Determine the (X, Y) coordinate at the center of the cell enclosing the given text.  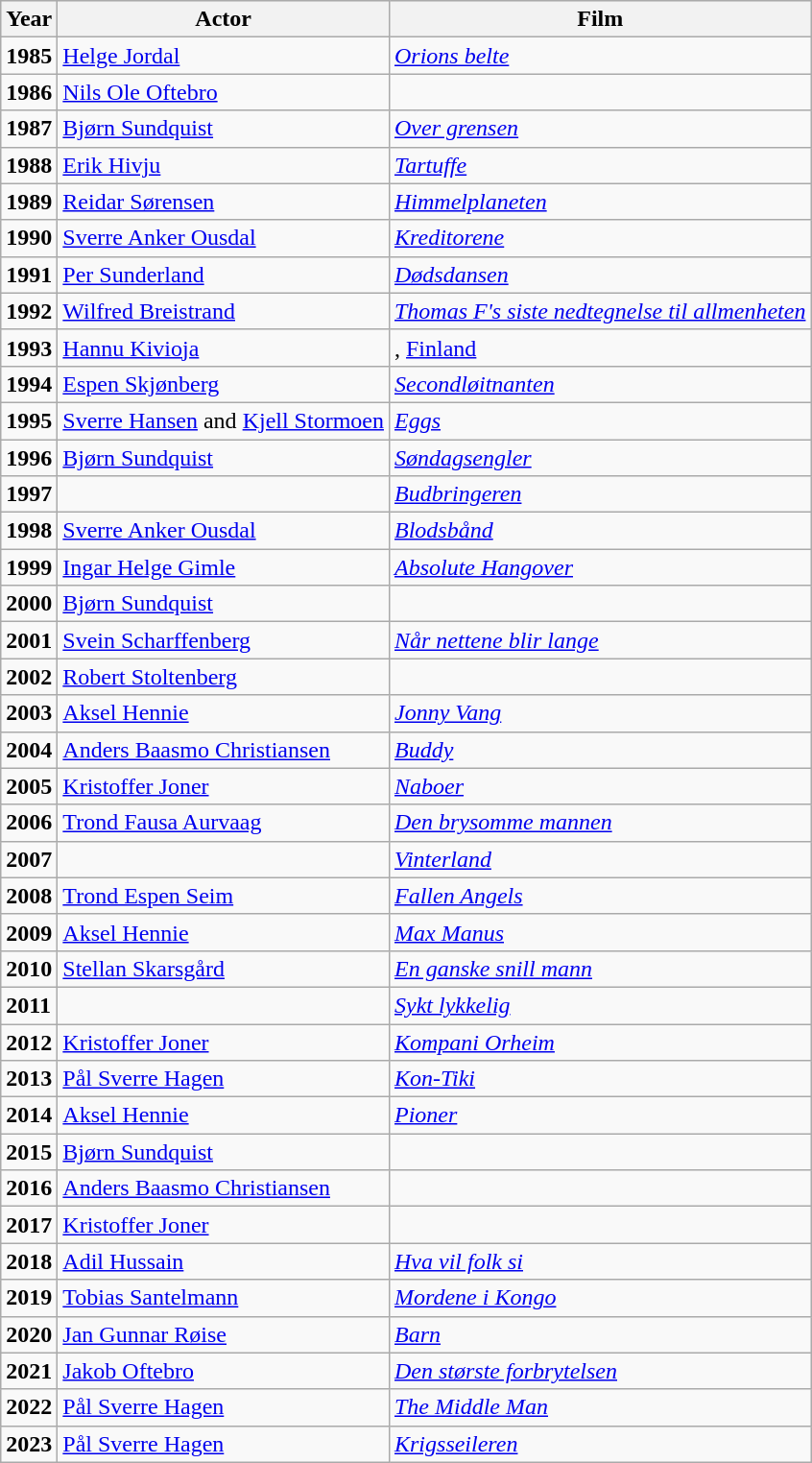
2011 (29, 1005)
2019 (29, 1298)
1988 (29, 165)
2012 (29, 1042)
Svein Scharffenberg (224, 640)
Reidar Sørensen (224, 202)
Krigsseileren (599, 1444)
1998 (29, 531)
Over grensen (599, 129)
Den største forbrytelsen (599, 1371)
1993 (29, 348)
2020 (29, 1334)
Tartuffe (599, 165)
2006 (29, 823)
Hva vil folk si (599, 1261)
2013 (29, 1079)
Budbringeren (599, 494)
Når nettene blir lange (599, 640)
2005 (29, 786)
1992 (29, 311)
Eggs (599, 420)
1999 (29, 567)
Den brysomme mannen (599, 823)
Secondløitnanten (599, 384)
1990 (29, 238)
2004 (29, 750)
2017 (29, 1225)
2003 (29, 713)
Helge Jordal (224, 56)
Sykt lykkelig (599, 1005)
1986 (29, 92)
Himmelplaneten (599, 202)
Orions belte (599, 56)
Naboer (599, 786)
Stellan Skarsgård (224, 969)
Vinterland (599, 859)
Film (599, 19)
Ingar Helge Gimle (224, 567)
Robert Stoltenberg (224, 677)
1989 (29, 202)
2015 (29, 1152)
Nils Ole Oftebro (224, 92)
1995 (29, 420)
2018 (29, 1261)
1997 (29, 494)
Trond Fausa Aurvaag (224, 823)
Jonny Vang (599, 713)
Dødsdansen (599, 275)
Buddy (599, 750)
Mordene i Kongo (599, 1298)
Tobias Santelmann (224, 1298)
Per Sunderland (224, 275)
Max Manus (599, 932)
2008 (29, 896)
Absolute Hangover (599, 567)
Jakob Oftebro (224, 1371)
1996 (29, 458)
Søndagsengler (599, 458)
Espen Skjønberg (224, 384)
Wilfred Breistrand (224, 311)
Blodsbånd (599, 531)
Sverre Hansen and Kjell Stormoen (224, 420)
Erik Hivju (224, 165)
Trond Espen Seim (224, 896)
2010 (29, 969)
Adil Hussain (224, 1261)
2016 (29, 1188)
Kreditorene (599, 238)
Jan Gunnar Røise (224, 1334)
Year (29, 19)
2009 (29, 932)
Hannu Kivioja (224, 348)
2007 (29, 859)
2001 (29, 640)
2014 (29, 1115)
En ganske snill mann (599, 969)
1991 (29, 275)
, Finland (599, 348)
2023 (29, 1444)
Kompani Orheim (599, 1042)
1987 (29, 129)
2002 (29, 677)
1985 (29, 56)
The Middle Man (599, 1407)
Barn (599, 1334)
Thomas F's siste nedtegnelse til allmenheten (599, 311)
2000 (29, 604)
1994 (29, 384)
2021 (29, 1371)
Fallen Angels (599, 896)
Actor (224, 19)
2022 (29, 1407)
Pioner (599, 1115)
Kon-Tiki (599, 1079)
